For the text-containing cell, return its midpoint in [x, y] coordinate format. 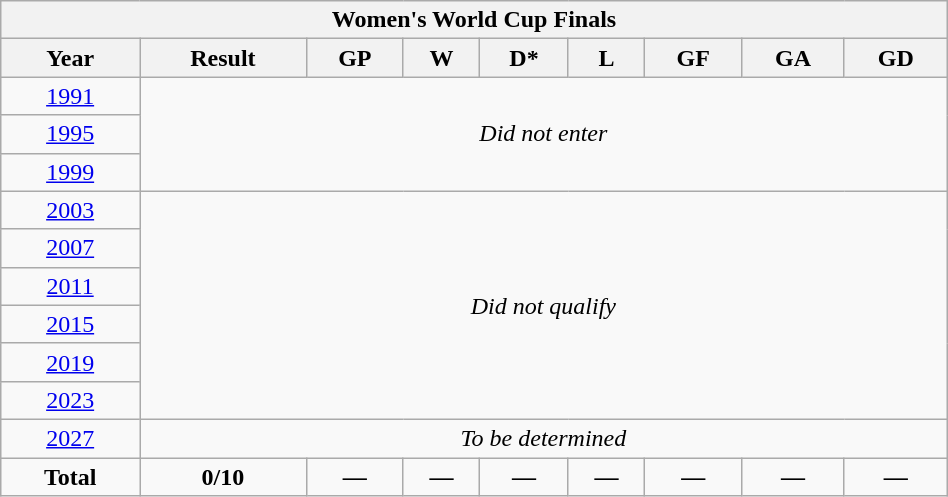
2015 [70, 324]
Did not qualify [544, 305]
1995 [70, 134]
Women's World Cup Finals [474, 20]
0/10 [224, 477]
2011 [70, 286]
Year [70, 58]
2023 [70, 400]
Result [224, 58]
W [442, 58]
Did not enter [544, 134]
2007 [70, 248]
GF [694, 58]
2019 [70, 362]
GD [896, 58]
GP [354, 58]
D* [524, 58]
2003 [70, 210]
1999 [70, 172]
Total [70, 477]
2027 [70, 438]
To be determined [544, 438]
1991 [70, 96]
L [606, 58]
GA [794, 58]
